Locate the cell with the specified text and output its (x, y) center coordinate. 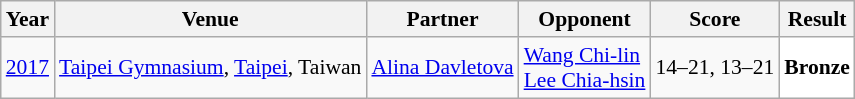
14–21, 13–21 (714, 68)
2017 (28, 68)
Partner (442, 19)
Year (28, 19)
Taipei Gymnasium, Taipei, Taiwan (210, 68)
Result (817, 19)
Alina Davletova (442, 68)
Wang Chi-lin Lee Chia-hsin (585, 68)
Venue (210, 19)
Score (714, 19)
Opponent (585, 19)
Bronze (817, 68)
